Scan for the cell matching the given text and deliver its (x, y) coordinate at center. 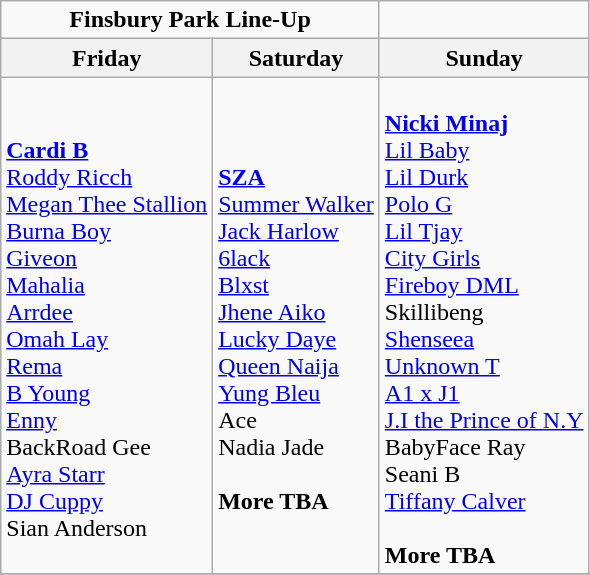
Sunday (484, 58)
SZA Summer Walker Jack Harlow 6lack Blxst Jhene Aiko Lucky Daye Queen Naija Yung Bleu Ace Nadia Jade More TBA (296, 326)
Friday (107, 58)
Finsbury Park Line-Up (190, 20)
Saturday (296, 58)
Cardi B Roddy Ricch Megan Thee Stallion Burna Boy Giveon Mahalia Arrdee Omah Lay Rema B Young Enny BackRoad Gee Ayra Starr DJ Cuppy Sian Anderson (107, 326)
